Scan for the cell matching the given text and deliver its (x, y) coordinate at center. 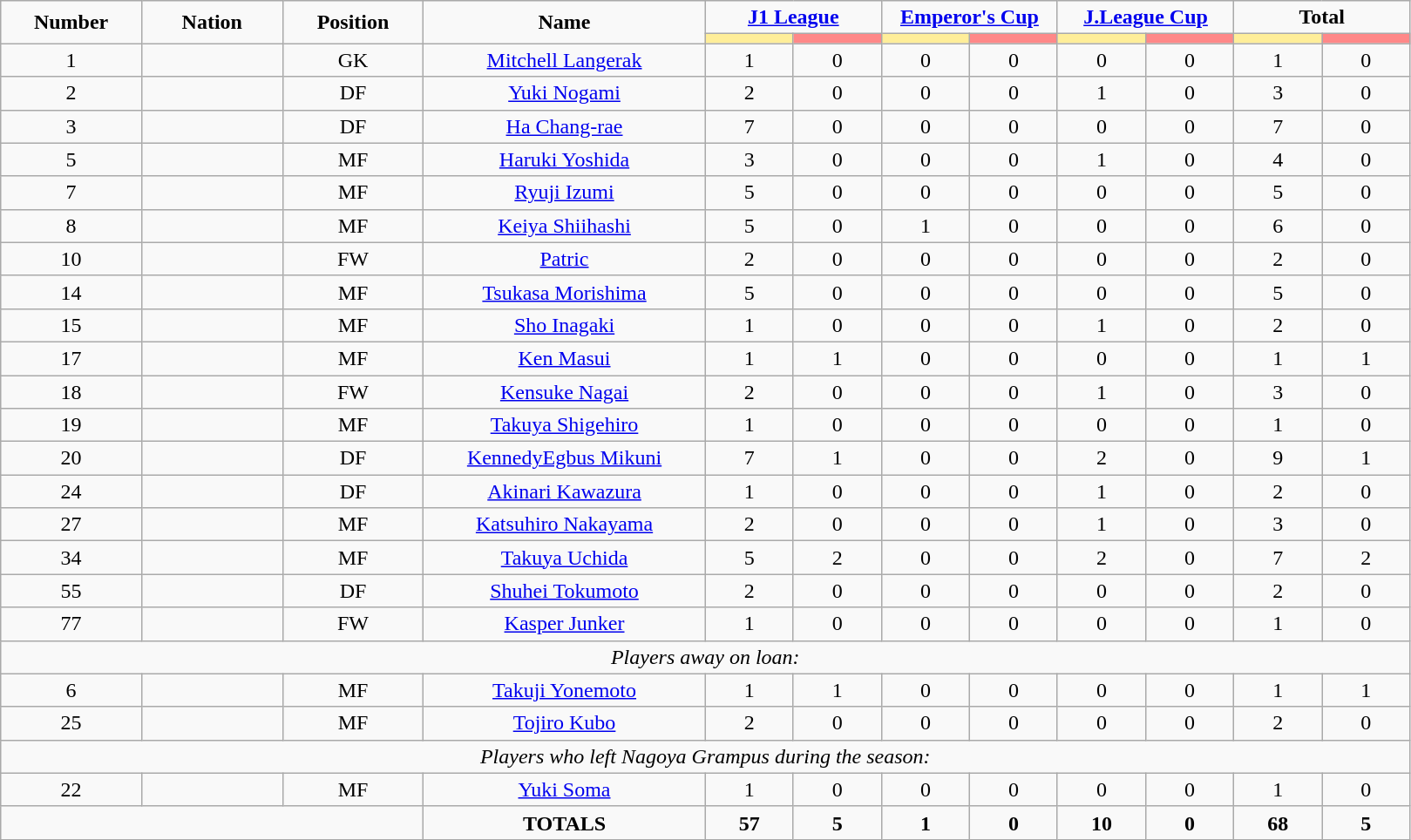
Players away on loan: (706, 657)
Emperor's Cup (969, 17)
17 (71, 358)
Takuya Shigehiro (565, 425)
14 (71, 292)
24 (71, 491)
Sho Inagaki (565, 325)
Takuya Uchida (565, 558)
Ken Masui (565, 358)
Name (565, 23)
Patric (565, 259)
Mitchell Langerak (565, 60)
Shuhei Tokumoto (565, 591)
Keiya Shiihashi (565, 226)
Position (353, 23)
Players who left Nagoya Grampus during the season: (706, 756)
GK (353, 60)
Yuki Nogami (565, 93)
Katsuhiro Nakayama (565, 525)
Kasper Junker (565, 624)
27 (71, 525)
9 (1278, 458)
Haruki Yoshida (565, 159)
4 (1278, 159)
Total (1322, 17)
TOTALS (565, 823)
18 (71, 391)
Kensuke Nagai (565, 391)
KennedyEgbus Mikuni (565, 458)
68 (1278, 823)
Yuki Soma (565, 789)
8 (71, 226)
Tsukasa Morishima (565, 292)
34 (71, 558)
Nation (212, 23)
Ryuji Izumi (565, 193)
19 (71, 425)
22 (71, 789)
20 (71, 458)
Tojiro Kubo (565, 723)
Takuji Yonemoto (565, 690)
55 (71, 591)
Ha Chang-rae (565, 126)
15 (71, 325)
57 (750, 823)
J.League Cup (1145, 17)
Akinari Kawazura (565, 491)
J1 League (793, 17)
77 (71, 624)
25 (71, 723)
Number (71, 23)
